Capture the cell that displays the provided text and extract its (x, y) central coordinate. 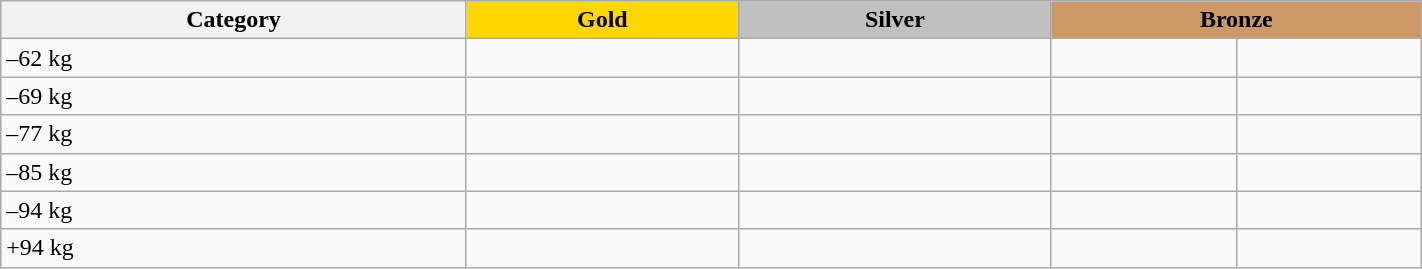
–85 kg (234, 172)
–77 kg (234, 134)
+94 kg (234, 248)
–62 kg (234, 58)
Gold (602, 20)
–69 kg (234, 96)
Category (234, 20)
Bronze (1236, 20)
–94 kg (234, 210)
Silver (894, 20)
